Capture the cell that displays the provided text and extract its (x, y) central coordinate. 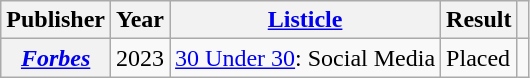
Result (479, 20)
Forbes (56, 58)
30 Under 30: Social Media (306, 58)
Listicle (306, 20)
Year (140, 20)
2023 (140, 58)
Publisher (56, 20)
Placed (479, 58)
